Locate the cell with the specified text and output its [x, y] center coordinate. 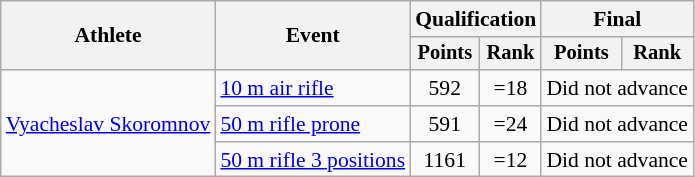
10 m air rifle [312, 88]
591 [444, 124]
Qualification [476, 19]
Athlete [108, 36]
Vyacheslav Skoromnov [108, 124]
Final [617, 19]
50 m rifle prone [312, 124]
592 [444, 88]
=18 [510, 88]
Event [312, 36]
=24 [510, 124]
